Identify which cell holds the provided text, then report its (x, y) central coordinate. 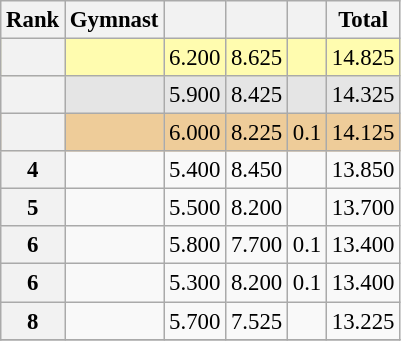
5.400 (195, 170)
14.825 (364, 58)
Rank (33, 20)
6.200 (195, 58)
8.425 (257, 95)
7.525 (257, 321)
5.900 (195, 95)
13.225 (364, 321)
8.450 (257, 170)
8.625 (257, 58)
4 (33, 170)
5.700 (195, 321)
5 (33, 208)
6.000 (195, 133)
7.700 (257, 245)
13.850 (364, 170)
Gymnast (114, 20)
8 (33, 321)
14.125 (364, 133)
5.800 (195, 245)
13.700 (364, 208)
14.325 (364, 95)
5.500 (195, 208)
Total (364, 20)
8.225 (257, 133)
5.300 (195, 283)
